Pinpoint the cell where the given text exists, returning its (x, y) midpoint coordinate. 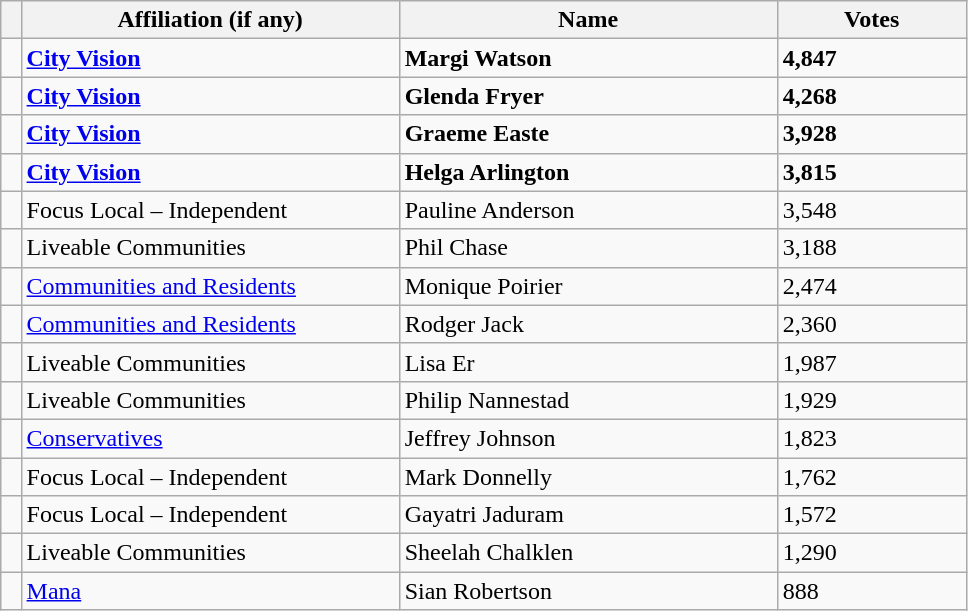
Philip Nannestad (588, 400)
4,847 (872, 58)
3,815 (872, 172)
3,548 (872, 210)
Affiliation (if any) (210, 20)
Conservatives (210, 438)
Lisa Er (588, 362)
Mark Donnelly (588, 477)
3,188 (872, 248)
888 (872, 591)
1,987 (872, 362)
Graeme Easte (588, 134)
Mana (210, 591)
Monique Poirier (588, 286)
4,268 (872, 96)
Phil Chase (588, 248)
Name (588, 20)
Rodger Jack (588, 324)
Votes (872, 20)
Glenda Fryer (588, 96)
2,474 (872, 286)
Gayatri Jaduram (588, 515)
1,823 (872, 438)
3,928 (872, 134)
1,572 (872, 515)
Sian Robertson (588, 591)
Margi Watson (588, 58)
2,360 (872, 324)
Jeffrey Johnson (588, 438)
1,762 (872, 477)
Sheelah Chalklen (588, 553)
Helga Arlington (588, 172)
1,929 (872, 400)
1,290 (872, 553)
Pauline Anderson (588, 210)
